Return [x, y] of the center of cell containing provided text 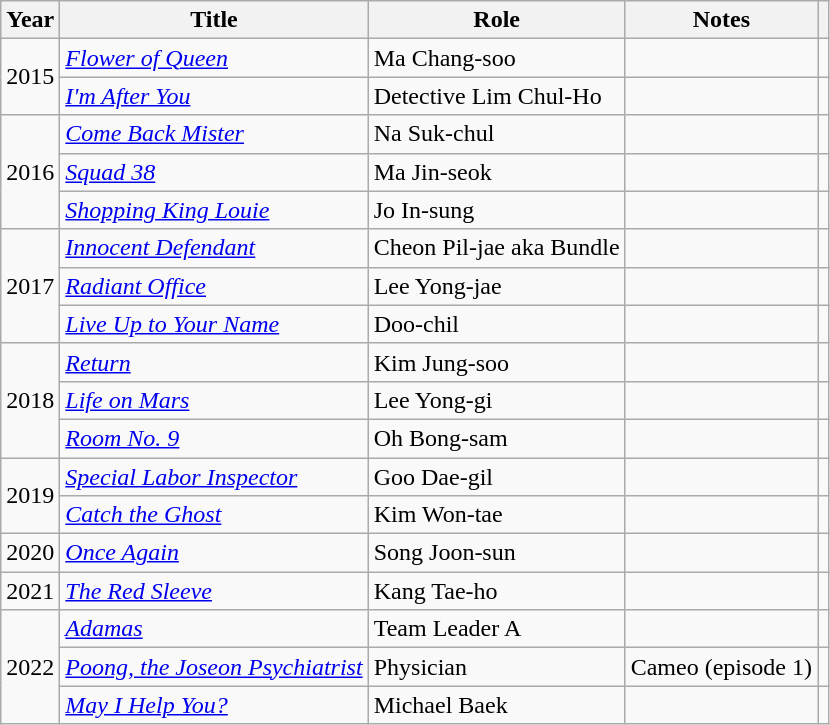
Song Joon-sun [496, 553]
Doo-chil [496, 324]
Year [30, 20]
2015 [30, 77]
Squad 38 [214, 172]
Team Leader A [496, 629]
Role [496, 20]
Kang Tae-ho [496, 591]
Detective Lim Chul-Ho [496, 96]
Special Labor Inspector [214, 477]
Jo In-sung [496, 210]
Innocent Defendant [214, 248]
Ma Chang-soo [496, 58]
Title [214, 20]
Radiant Office [214, 286]
Lee Yong-gi [496, 400]
2016 [30, 172]
Oh Bong-sam [496, 438]
Notes [721, 20]
Lee Yong-jae [496, 286]
2018 [30, 400]
Room No. 9 [214, 438]
Adamas [214, 629]
Cheon Pil-jae aka Bundle [496, 248]
Live Up to Your Name [214, 324]
May I Help You? [214, 705]
2020 [30, 553]
Kim Won-tae [496, 515]
Cameo (episode 1) [721, 667]
Flower of Queen [214, 58]
Michael Baek [496, 705]
Life on Mars [214, 400]
Return [214, 362]
Poong, the Joseon Psychiatrist [214, 667]
Kim Jung-soo [496, 362]
Physician [496, 667]
I'm After You [214, 96]
2017 [30, 286]
Goo Dae-gil [496, 477]
2019 [30, 496]
Once Again [214, 553]
Na Suk-chul [496, 134]
The Red Sleeve [214, 591]
2021 [30, 591]
Come Back Mister [214, 134]
Ma Jin-seok [496, 172]
Catch the Ghost [214, 515]
2022 [30, 667]
Shopping King Louie [214, 210]
